Search for the cell housing the specified text and yield its (x, y) center coordinate. 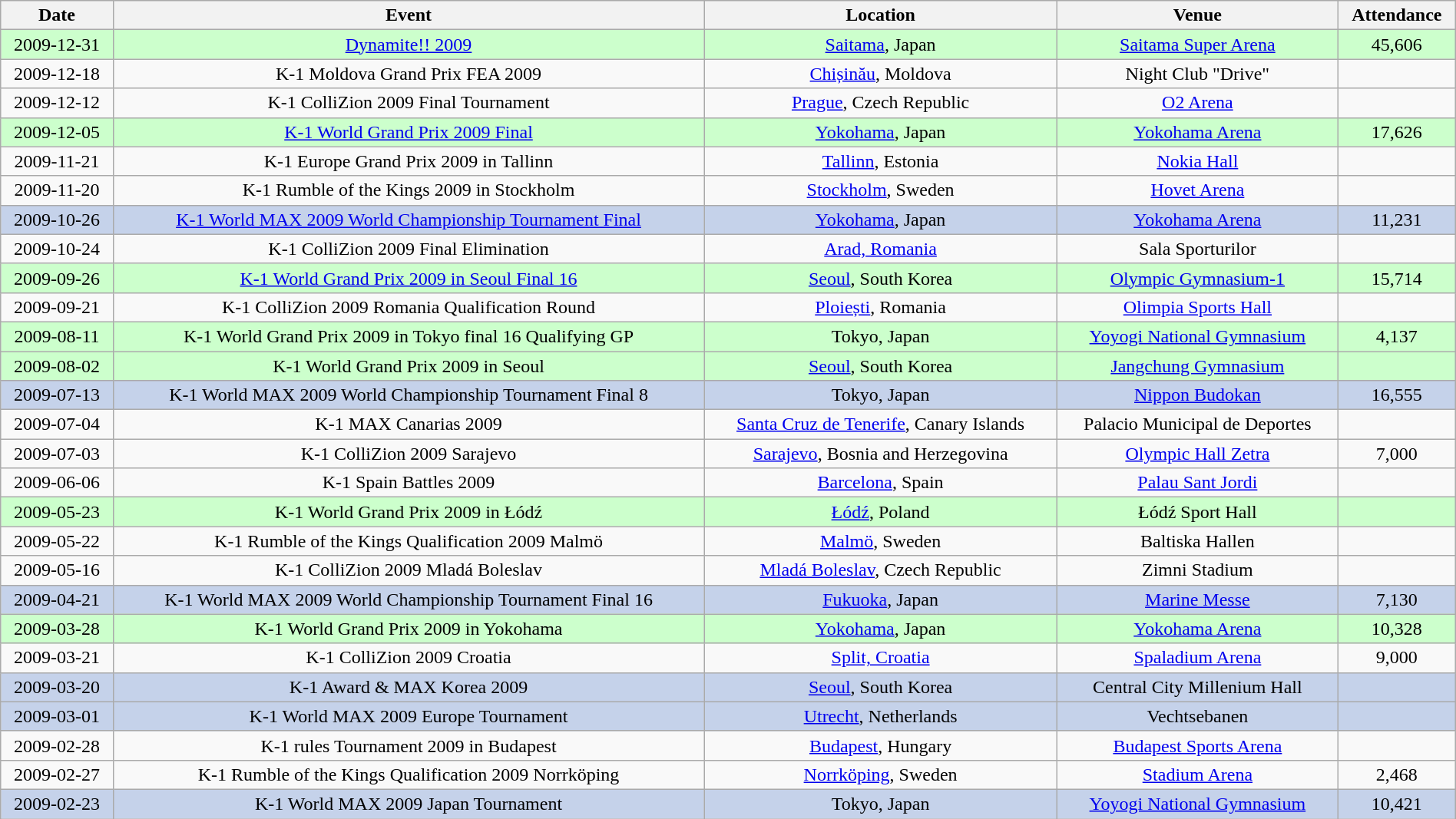
2009-06-06 (57, 483)
K-1 ColliZion 2009 Romania Qualification Round (409, 307)
K-1 ColliZion 2009 Sarajevo (409, 454)
Mladá Boleslav, Czech Republic (880, 570)
Baltiska Hallen (1197, 541)
Spaladium Arena (1197, 658)
9,000 (1396, 658)
K-1 World Grand Prix 2009 in Tokyo final 16 Qualifying GP (409, 336)
K-1 Rumble of the Kings Qualification 2009 Norrköping (409, 774)
2009-07-13 (57, 395)
Dynamite!! 2009 (409, 45)
Nippon Budokan (1197, 395)
2009-02-28 (57, 745)
Date (57, 15)
Prague, Czech Republic (880, 103)
10,421 (1396, 804)
2009-05-23 (57, 512)
2009-05-16 (57, 570)
K-1 Award & MAX Korea 2009 (409, 687)
K-1 World MAX 2009 World Championship Tournament Final 8 (409, 395)
K-1 World Grand Prix 2009 Final (409, 132)
2009-11-20 (57, 190)
Sarajevo, Bosnia and Herzegovina (880, 454)
2009-09-26 (57, 278)
K-1 Rumble of the Kings 2009 in Stockholm (409, 190)
2009-10-26 (57, 220)
2009-05-22 (57, 541)
2009-10-24 (57, 249)
2009-12-12 (57, 103)
Stadium Arena (1197, 774)
K-1 World Grand Prix 2009 in Łódź (409, 512)
Zimni Stadium (1197, 570)
K-1 Spain Battles 2009 (409, 483)
45,606 (1396, 45)
2009-12-05 (57, 132)
Stockholm, Sweden (880, 190)
Santa Cruz de Tenerife, Canary Islands (880, 424)
Tallinn, Estonia (880, 161)
Split, Croatia (880, 658)
2009-09-21 (57, 307)
Palacio Municipal de Deportes (1197, 424)
Night Club "Drive" (1197, 74)
2009-07-03 (57, 454)
2009-03-28 (57, 629)
K-1 Europe Grand Prix 2009 in Tallinn (409, 161)
K-1 World MAX 2009 Europe Tournament (409, 716)
Fukuoka, Japan (880, 599)
Location (880, 15)
K-1 World MAX 2009 World Championship Tournament Final (409, 220)
7,000 (1396, 454)
Saitama Super Arena (1197, 45)
Norrköping, Sweden (880, 774)
2009-12-18 (57, 74)
Barcelona, Spain (880, 483)
Łódź, Poland (880, 512)
2009-03-01 (57, 716)
Saitama, Japan (880, 45)
2009-02-27 (57, 774)
Łódź Sport Hall (1197, 512)
Budapest, Hungary (880, 745)
K-1 MAX Canarias 2009 (409, 424)
Olympic Hall Zetra (1197, 454)
Malmö, Sweden (880, 541)
Palau Sant Jordi (1197, 483)
Attendance (1396, 15)
K-1 World Grand Prix 2009 in Seoul Final 16 (409, 278)
K-1 ColliZion 2009 Final Tournament (409, 103)
Utrecht, Netherlands (880, 716)
2009-07-04 (57, 424)
Ploiești, Romania (880, 307)
Sala Sporturilor (1197, 249)
K-1 Rumble of the Kings Qualification 2009 Malmö (409, 541)
K-1 World Grand Prix 2009 in Seoul (409, 366)
2009-11-21 (57, 161)
2009-12-31 (57, 45)
Marine Messe (1197, 599)
O2 Arena (1197, 103)
2009-02-23 (57, 804)
4,137 (1396, 336)
Nokia Hall (1197, 161)
Jangchung Gymnasium (1197, 366)
17,626 (1396, 132)
Event (409, 15)
K-1 ColliZion 2009 Croatia (409, 658)
Central City Millenium Hall (1197, 687)
10,328 (1396, 629)
K-1 rules Tournament 2009 in Budapest (409, 745)
K-1 World MAX 2009 Japan Tournament (409, 804)
K-1 ColliZion 2009 Mladá Boleslav (409, 570)
Arad, Romania (880, 249)
2009-08-11 (57, 336)
Budapest Sports Arena (1197, 745)
2009-08-02 (57, 366)
2009-04-21 (57, 599)
15,714 (1396, 278)
Vechtsebanen (1197, 716)
K-1 Moldova Grand Prix FEA 2009 (409, 74)
11,231 (1396, 220)
2009-03-21 (57, 658)
2009-03-20 (57, 687)
Venue (1197, 15)
16,555 (1396, 395)
Olympic Gymnasium-1 (1197, 278)
Chișinău, Moldova (880, 74)
Hovet Arena (1197, 190)
K-1 World MAX 2009 World Championship Tournament Final 16 (409, 599)
2,468 (1396, 774)
Olimpia Sports Hall (1197, 307)
7,130 (1396, 599)
K-1 World Grand Prix 2009 in Yokohama (409, 629)
K-1 ColliZion 2009 Final Elimination (409, 249)
